Locate the cell with the specified text and output its (x, y) center coordinate. 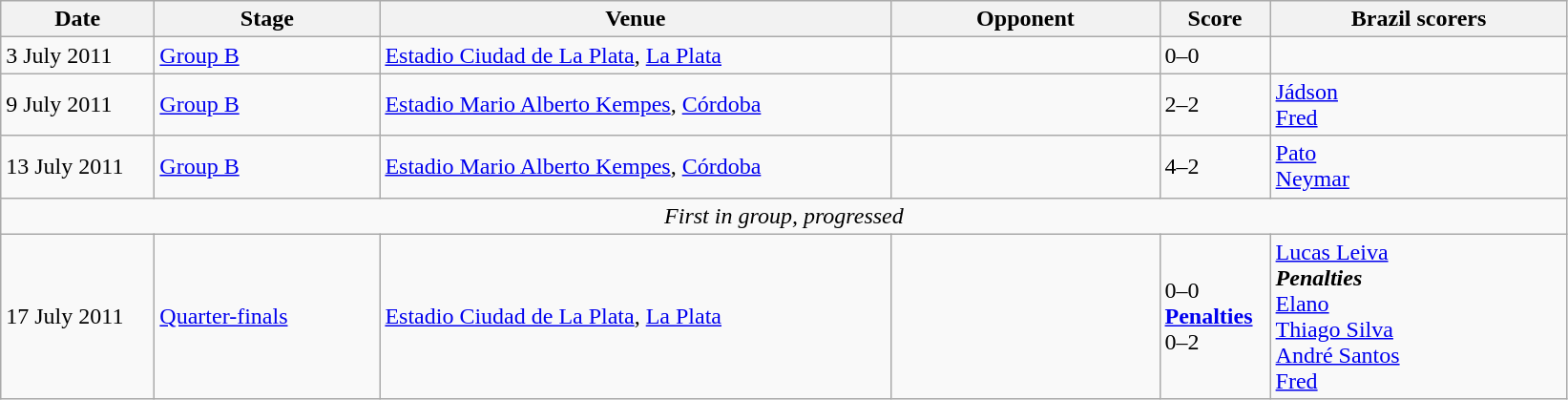
13 July 2011 (78, 166)
9 July 2011 (78, 105)
Date (78, 19)
First in group, progressed (784, 216)
4–2 (1215, 166)
2–2 (1215, 105)
Venue (636, 19)
Quarter-finals (267, 317)
0–0 Penalties 0–2 (1215, 317)
Lucas Leiva Penalties Elano Thiago Silva André Santos Fred (1418, 317)
3 July 2011 (78, 55)
0–0 (1215, 55)
Opponent (1025, 19)
17 July 2011 (78, 317)
Brazil scorers (1418, 19)
Pato Neymar (1418, 166)
Jádson Fred (1418, 105)
Stage (267, 19)
Score (1215, 19)
